From the cell containing the given text, extract its center point as [X, Y] coordinate. 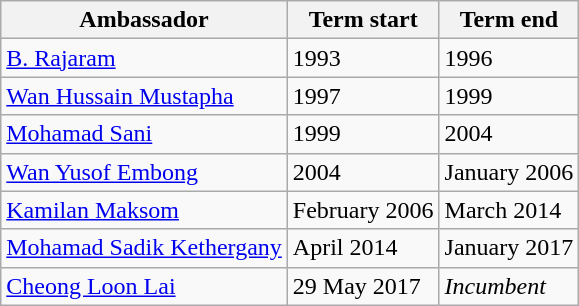
Wan Yusof Embong [144, 172]
April 2014 [363, 248]
29 May 2017 [363, 286]
Mohamad Sadik Kethergany [144, 248]
1993 [363, 58]
March 2014 [509, 210]
Mohamad Sani [144, 134]
Cheong Loon Lai [144, 286]
Incumbent [509, 286]
Ambassador [144, 20]
January 2017 [509, 248]
February 2006 [363, 210]
B. Rajaram [144, 58]
January 2006 [509, 172]
Kamilan Maksom [144, 210]
Term end [509, 20]
Wan Hussain Mustapha [144, 96]
Term start [363, 20]
1996 [509, 58]
1997 [363, 96]
